For the text-containing cell, return its midpoint in [x, y] coordinate format. 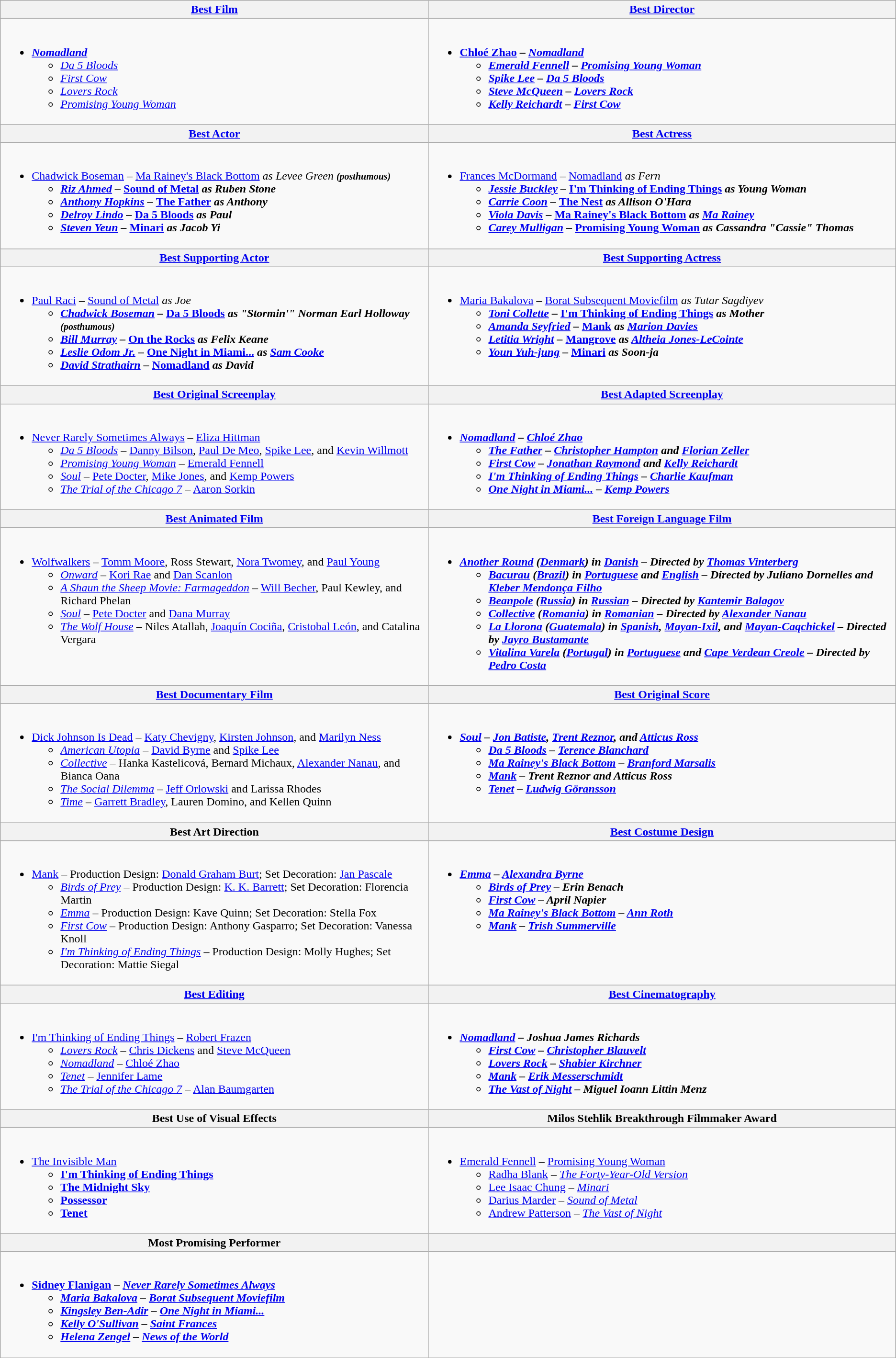
Emma – Alexandra ByrneBirds of Prey – Erin BenachFirst Cow – April NapierMa Rainey's Black Bottom – Ann RothMank – Trish Summerville [662, 913]
Best Costume Design [662, 832]
Most Promising Performer [214, 1243]
Best Documentary Film [214, 694]
Best Director [662, 10]
Best Cinematography [662, 995]
Best Original Screenplay [214, 395]
Chloé Zhao – NomadlandEmerald Fennell – Promising Young WomanSpike Lee – Da 5 BloodsSteve McQueen – Lovers RockKelly Reichardt – First Cow [662, 72]
NomadlandDa 5 BloodsFirst CowLovers RockPromising Young Woman [214, 72]
The Invisible ManI'm Thinking of Ending ThingsThe Midnight SkyPossessorTenet [214, 1181]
Best Supporting Actress [662, 258]
Best Animated Film [214, 519]
Best Foreign Language Film [662, 519]
Best Supporting Actor [214, 258]
Best Film [214, 10]
Best Original Score [662, 694]
Best Editing [214, 995]
Best Art Direction [214, 832]
Milos Stehlik Breakthrough Filmmaker Award [662, 1119]
Best Actor [214, 134]
Best Adapted Screenplay [662, 395]
Best Actress [662, 134]
Best Use of Visual Effects [214, 1119]
